Return (X, Y) of the center of cell containing provided text 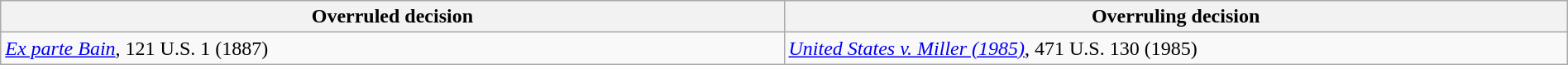
United States v. Miller (1985), 471 U.S. 130 (1985) (1176, 48)
Ex parte Bain, 121 U.S. 1 (1887) (392, 48)
Overruling decision (1176, 17)
Overruled decision (392, 17)
